Provide the (x, y) coordinate of the cell's center where the given text is located.  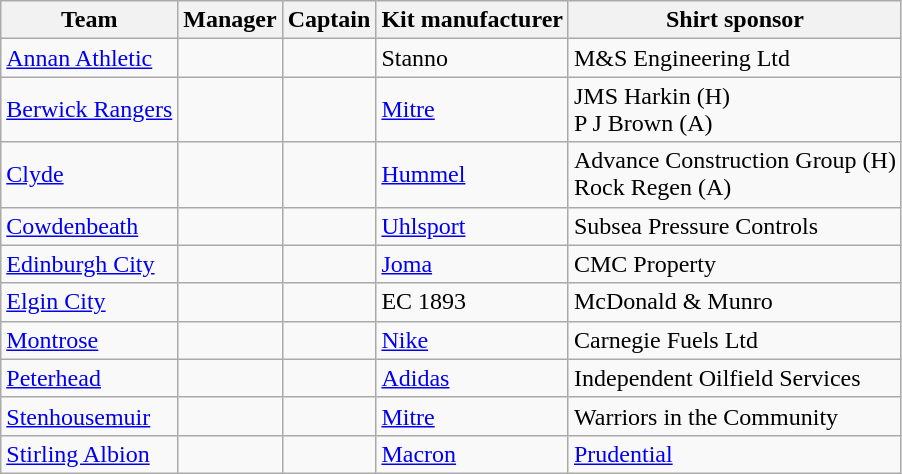
Team (90, 20)
Prudential (734, 454)
Independent Oilfield Services (734, 378)
Subsea Pressure Controls (734, 226)
CMC Property (734, 264)
Montrose (90, 340)
Stirling Albion (90, 454)
Shirt sponsor (734, 20)
McDonald & Munro (734, 302)
Carnegie Fuels Ltd (734, 340)
Hummel (472, 174)
Manager (230, 20)
Peterhead (90, 378)
Stanno (472, 58)
Stenhousemuir (90, 416)
M&S Engineering Ltd (734, 58)
Advance Construction Group (H) Rock Regen (A) (734, 174)
Berwick Rangers (90, 110)
Adidas (472, 378)
Edinburgh City (90, 264)
Warriors in the Community (734, 416)
Cowdenbeath (90, 226)
EC 1893 (472, 302)
Macron (472, 454)
JMS Harkin (H) P J Brown (A) (734, 110)
Clyde (90, 174)
Uhlsport (472, 226)
Kit manufacturer (472, 20)
Elgin City (90, 302)
Joma (472, 264)
Captain (329, 20)
Annan Athletic (90, 58)
Nike (472, 340)
